Provide the (X, Y) coordinate of the cell's center where the given text is located.  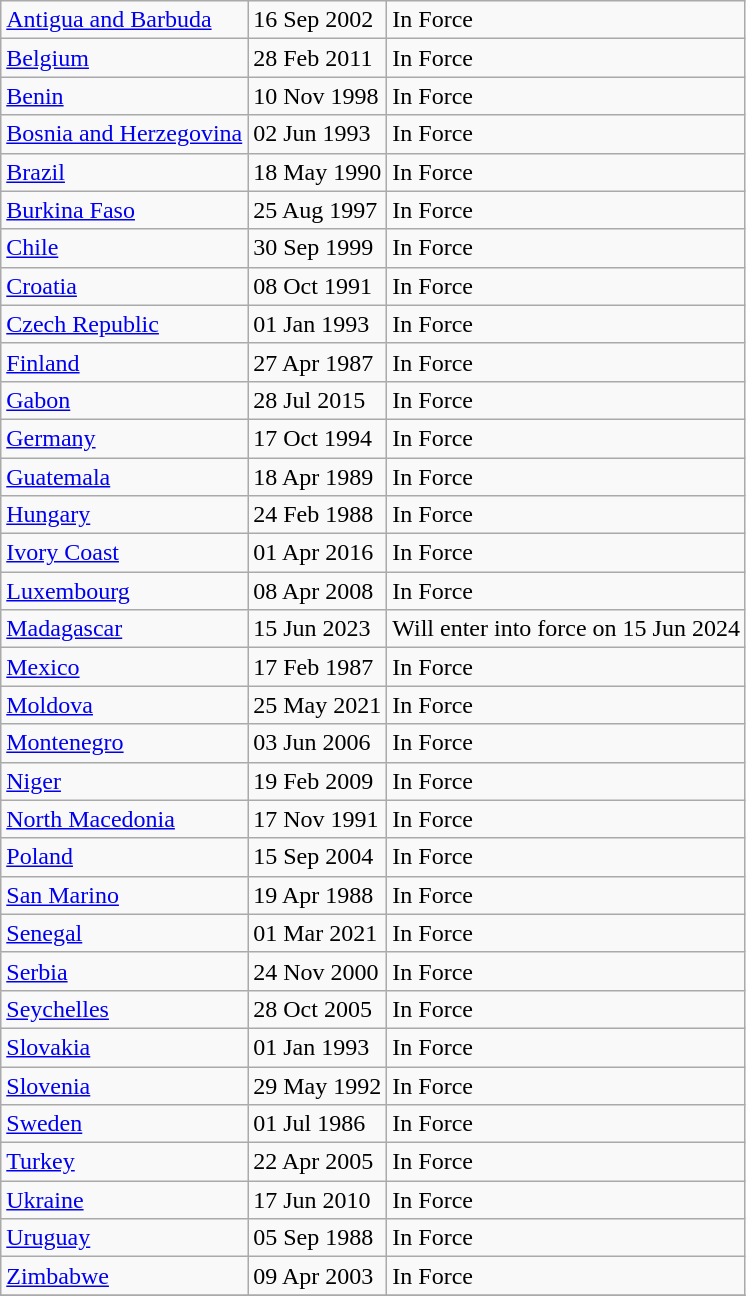
18 May 1990 (318, 172)
27 Apr 1987 (318, 362)
19 Feb 2009 (318, 781)
03 Jun 2006 (318, 743)
02 Jun 1993 (318, 134)
25 May 2021 (318, 705)
Croatia (124, 286)
01 Mar 2021 (318, 933)
Mexico (124, 667)
Belgium (124, 58)
16 Sep 2002 (318, 20)
25 Aug 1997 (318, 210)
Finland (124, 362)
17 Oct 1994 (318, 438)
24 Nov 2000 (318, 971)
05 Sep 1988 (318, 1238)
08 Oct 1991 (318, 286)
Seychelles (124, 1009)
Niger (124, 781)
10 Nov 1998 (318, 96)
Slovakia (124, 1047)
Slovenia (124, 1085)
Sweden (124, 1124)
09 Apr 2003 (318, 1276)
29 May 1992 (318, 1085)
17 Feb 1987 (318, 667)
Ukraine (124, 1200)
28 Oct 2005 (318, 1009)
Turkey (124, 1162)
Burkina Faso (124, 210)
18 Apr 1989 (318, 477)
28 Feb 2011 (318, 58)
Serbia (124, 971)
Germany (124, 438)
Uruguay (124, 1238)
08 Apr 2008 (318, 591)
Brazil (124, 172)
Montenegro (124, 743)
Moldova (124, 705)
Ivory Coast (124, 553)
17 Jun 2010 (318, 1200)
Will enter into force on 15 Jun 2024 (566, 629)
Chile (124, 248)
Madagascar (124, 629)
Gabon (124, 400)
30 Sep 1999 (318, 248)
24 Feb 1988 (318, 515)
15 Sep 2004 (318, 857)
Poland (124, 857)
01 Jul 1986 (318, 1124)
Luxembourg (124, 591)
Senegal (124, 933)
Hungary (124, 515)
22 Apr 2005 (318, 1162)
Guatemala (124, 477)
Bosnia and Herzegovina (124, 134)
Czech Republic (124, 324)
Benin (124, 96)
Antigua and Barbuda (124, 20)
01 Apr 2016 (318, 553)
San Marino (124, 895)
North Macedonia (124, 819)
Zimbabwe (124, 1276)
28 Jul 2015 (318, 400)
15 Jun 2023 (318, 629)
19 Apr 1988 (318, 895)
17 Nov 1991 (318, 819)
